Detect which cell encompasses the target text, then output its [X, Y] center coordinate. 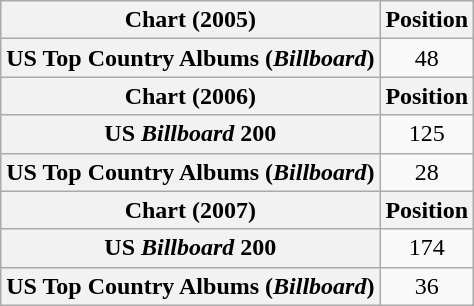
48 [427, 58]
174 [427, 248]
125 [427, 134]
28 [427, 172]
Chart (2006) [190, 96]
Chart (2005) [190, 20]
Chart (2007) [190, 210]
36 [427, 286]
